Capture the cell that displays the provided text and extract its (x, y) central coordinate. 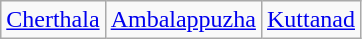
Cherthala (53, 20)
Ambalappuzha (183, 20)
Kuttanad (310, 20)
